Return (x, y) of the center of cell containing provided text 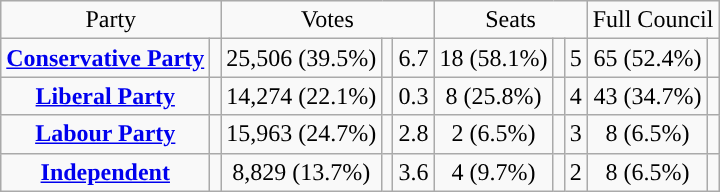
43 (34.7%) (648, 96)
4 (9.7%) (494, 172)
Liberal Party (106, 96)
Party (111, 20)
4 (576, 96)
6.7 (414, 58)
Labour Party (106, 134)
3.6 (414, 172)
Votes (328, 20)
Conservative Party (106, 58)
8 (25.8%) (494, 96)
Independent (106, 172)
2.8 (414, 134)
0.3 (414, 96)
18 (58.1%) (494, 58)
5 (576, 58)
8,829 (13.7%) (302, 172)
Seats (510, 20)
25,506 (39.5%) (302, 58)
2 (576, 172)
Full Council (653, 20)
3 (576, 134)
2 (6.5%) (494, 134)
65 (52.4%) (648, 58)
14,274 (22.1%) (302, 96)
15,963 (24.7%) (302, 134)
